Identify which cell holds the provided text, then report its [X, Y] central coordinate. 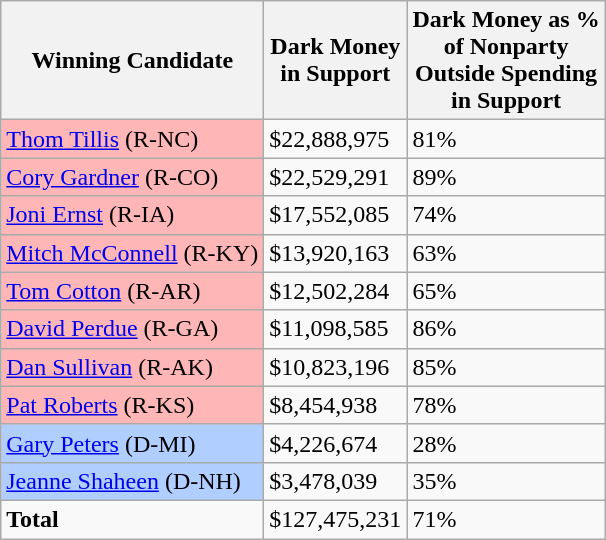
Thom Tillis (R-NC) [132, 139]
Dan Sullivan (R-AK) [132, 367]
28% [506, 443]
63% [506, 253]
Total [132, 519]
Dark Moneyin Support [336, 60]
$12,502,284 [336, 291]
$17,552,085 [336, 215]
$8,454,938 [336, 405]
81% [506, 139]
$4,226,674 [336, 443]
Jeanne Shaheen (D-NH) [132, 481]
78% [506, 405]
86% [506, 329]
$127,475,231 [336, 519]
$11,098,585 [336, 329]
$13,920,163 [336, 253]
Winning Candidate [132, 60]
David Perdue (R-GA) [132, 329]
$10,823,196 [336, 367]
65% [506, 291]
Cory Gardner (R-CO) [132, 177]
35% [506, 481]
89% [506, 177]
Dark Money as %of NonpartyOutside Spendingin Support [506, 60]
Tom Cotton (R-AR) [132, 291]
71% [506, 519]
85% [506, 367]
$3,478,039 [336, 481]
Mitch McConnell (R-KY) [132, 253]
$22,529,291 [336, 177]
74% [506, 215]
$22,888,975 [336, 139]
Pat Roberts (R-KS) [132, 405]
Gary Peters (D-MI) [132, 443]
Joni Ernst (R-IA) [132, 215]
